Detect which cell encompasses the target text, then output its (X, Y) center coordinate. 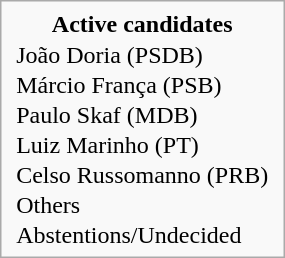
Others (142, 206)
Active candidates (142, 24)
Márcio França (PSB) (142, 86)
Abstentions/Undecided (142, 236)
João Doria (PSDB) (142, 56)
Luiz Marinho (PT) (142, 146)
Paulo Skaf (MDB) (142, 116)
Celso Russomanno (PRB) (142, 176)
